From the cell containing the given text, extract its center point as (X, Y) coordinate. 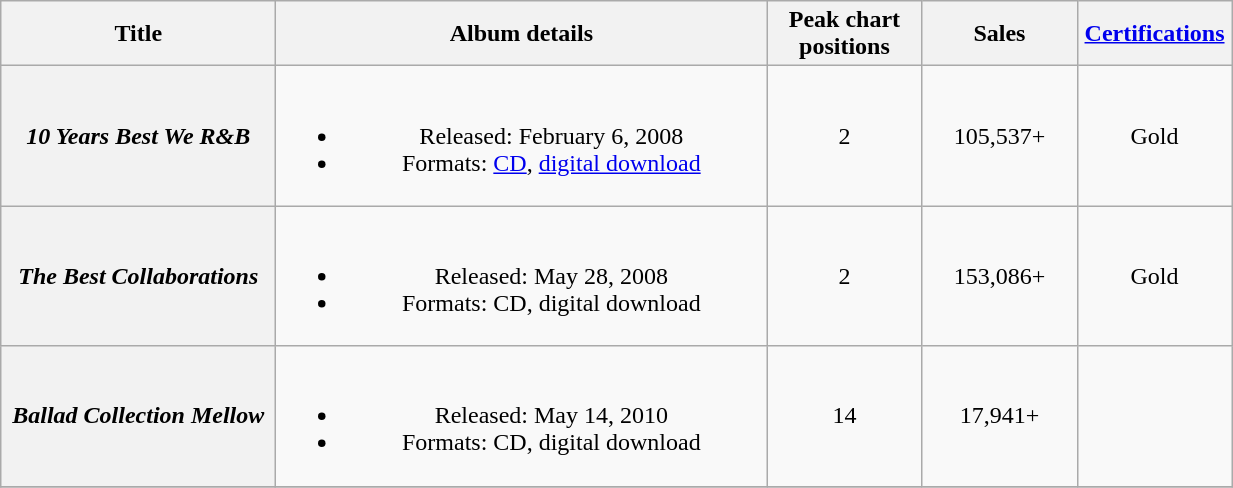
Title (138, 34)
Released: May 14, 2010Formats: CD, digital download (522, 416)
14 (844, 416)
Ballad Collection Mellow (138, 416)
The Best Collaborations (138, 276)
105,537+ (1000, 136)
153,086+ (1000, 276)
Released: February 6, 2008Formats: CD, digital download (522, 136)
Peak chart positions (844, 34)
17,941+ (1000, 416)
Sales (1000, 34)
10 Years Best We R&B (138, 136)
Released: May 28, 2008Formats: CD, digital download (522, 276)
Certifications (1154, 34)
Album details (522, 34)
